Detect which cell encompasses the target text, then output its [X, Y] center coordinate. 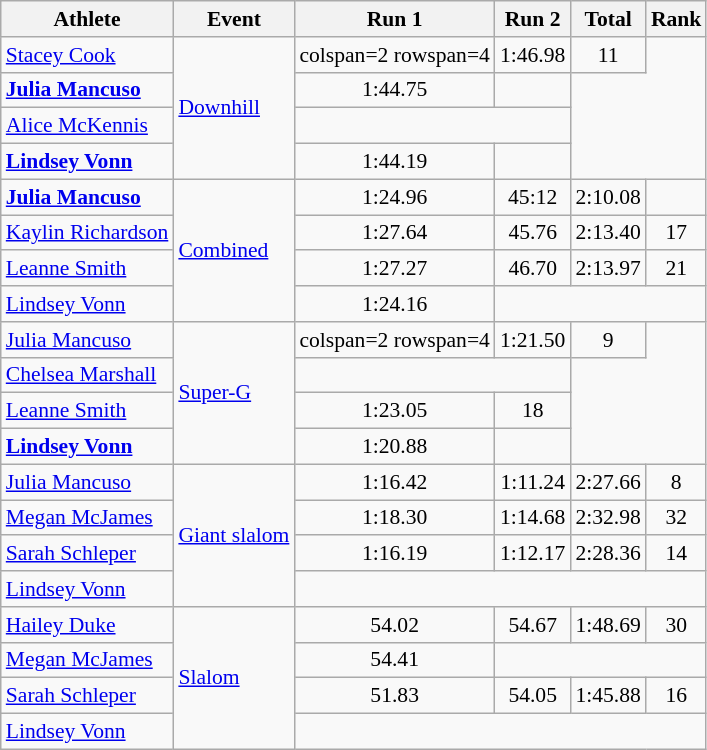
2:10.08 [608, 197]
1:45.88 [608, 696]
2:13.40 [608, 233]
Downhill [234, 108]
Slalom [234, 678]
17 [676, 233]
Giant slalom [234, 535]
32 [676, 518]
Rank [676, 19]
1:44.19 [394, 162]
54.67 [532, 625]
8 [676, 482]
21 [676, 269]
1:21.50 [532, 340]
Event [234, 19]
1:12.17 [532, 554]
45.76 [532, 233]
16 [676, 696]
51.83 [394, 696]
1:24.96 [394, 197]
1:46.98 [532, 55]
18 [532, 411]
1:27.64 [394, 233]
Run 1 [394, 19]
2:27.66 [608, 482]
Hailey Duke [88, 625]
1:23.05 [394, 411]
1:16.19 [394, 554]
Combined [234, 250]
46.70 [532, 269]
11 [608, 55]
14 [676, 554]
Chelsea Marshall [88, 375]
Total [608, 19]
1:27.27 [394, 269]
Run 2 [532, 19]
1:18.30 [394, 518]
Kaylin Richardson [88, 233]
2:32.98 [608, 518]
1:48.69 [608, 625]
30 [676, 625]
Alice McKennis [88, 126]
2:28.36 [608, 554]
54.41 [394, 660]
2:13.97 [608, 269]
45:12 [532, 197]
1:11.24 [532, 482]
1:16.42 [394, 482]
9 [608, 340]
1:44.75 [394, 90]
1:20.88 [394, 447]
1:24.16 [394, 304]
54.02 [394, 625]
Stacey Cook [88, 55]
1:14.68 [532, 518]
Athlete [88, 19]
54.05 [532, 696]
Super-G [234, 393]
